Output the (X, Y) coordinate of the center of the cell containing the given text.  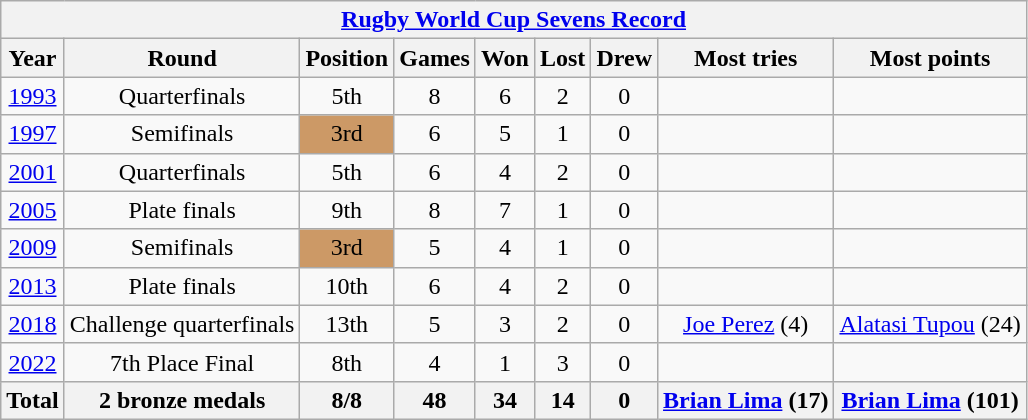
2022 (33, 362)
2018 (33, 324)
2013 (33, 286)
Won (504, 58)
10th (347, 286)
2009 (33, 248)
1997 (33, 134)
7 (504, 210)
Brian Lima (101) (930, 400)
Challenge quarterfinals (182, 324)
Year (33, 58)
Most points (930, 58)
7th Place Final (182, 362)
Round (182, 58)
14 (562, 400)
48 (435, 400)
Games (435, 58)
1993 (33, 96)
Drew (624, 58)
Position (347, 58)
9th (347, 210)
Rugby World Cup Sevens Record (514, 20)
8th (347, 362)
2005 (33, 210)
Most tries (746, 58)
2001 (33, 172)
Total (33, 400)
Joe Perez (4) (746, 324)
Brian Lima (17) (746, 400)
2 bronze medals (182, 400)
34 (504, 400)
8/8 (347, 400)
13th (347, 324)
Lost (562, 58)
Alatasi Tupou (24) (930, 324)
